Identify which cell holds the provided text, then report its [x, y] central coordinate. 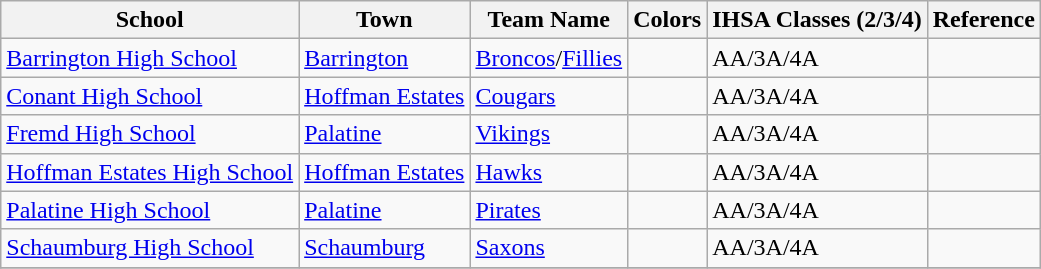
Schaumburg [384, 248]
IHSA Classes (2/3/4) [817, 20]
Schaumburg High School [150, 248]
Saxons [549, 248]
Conant High School [150, 96]
Vikings [549, 134]
Barrington High School [150, 58]
Fremd High School [150, 134]
Pirates [549, 210]
Hoffman Estates High School [150, 172]
Cougars [549, 96]
Reference [984, 20]
Barrington [384, 58]
Colors [668, 20]
Broncos/Fillies [549, 58]
School [150, 20]
Town [384, 20]
Palatine High School [150, 210]
Hawks [549, 172]
Team Name [549, 20]
